Extract the [X, Y] coordinate from the center of the cell holding the provided text.  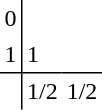
0 [11, 18]
